Return the (x, y) coordinate for the center point of the cell that contains the specified text.  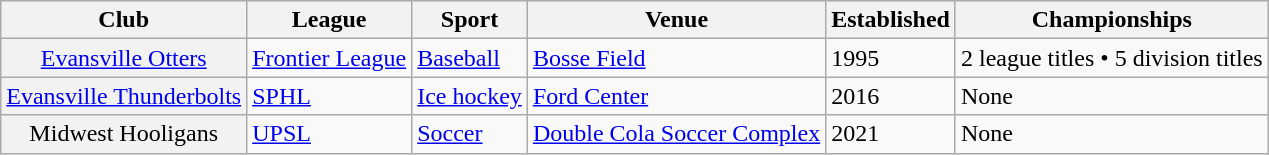
Bosse Field (676, 58)
2 league titles • 5 division titles (1112, 58)
Championships (1112, 20)
Frontier League (330, 58)
1995 (891, 58)
SPHL (330, 96)
Ice hockey (470, 96)
Sport (470, 20)
2016 (891, 96)
Midwest Hooligans (124, 134)
Club (124, 20)
2021 (891, 134)
UPSL (330, 134)
League (330, 20)
Evansville Otters (124, 58)
Evansville Thunderbolts (124, 96)
Baseball (470, 58)
Ford Center (676, 96)
Established (891, 20)
Venue (676, 20)
Double Cola Soccer Complex (676, 134)
Soccer (470, 134)
